From the cell containing the given text, extract its center point as [x, y] coordinate. 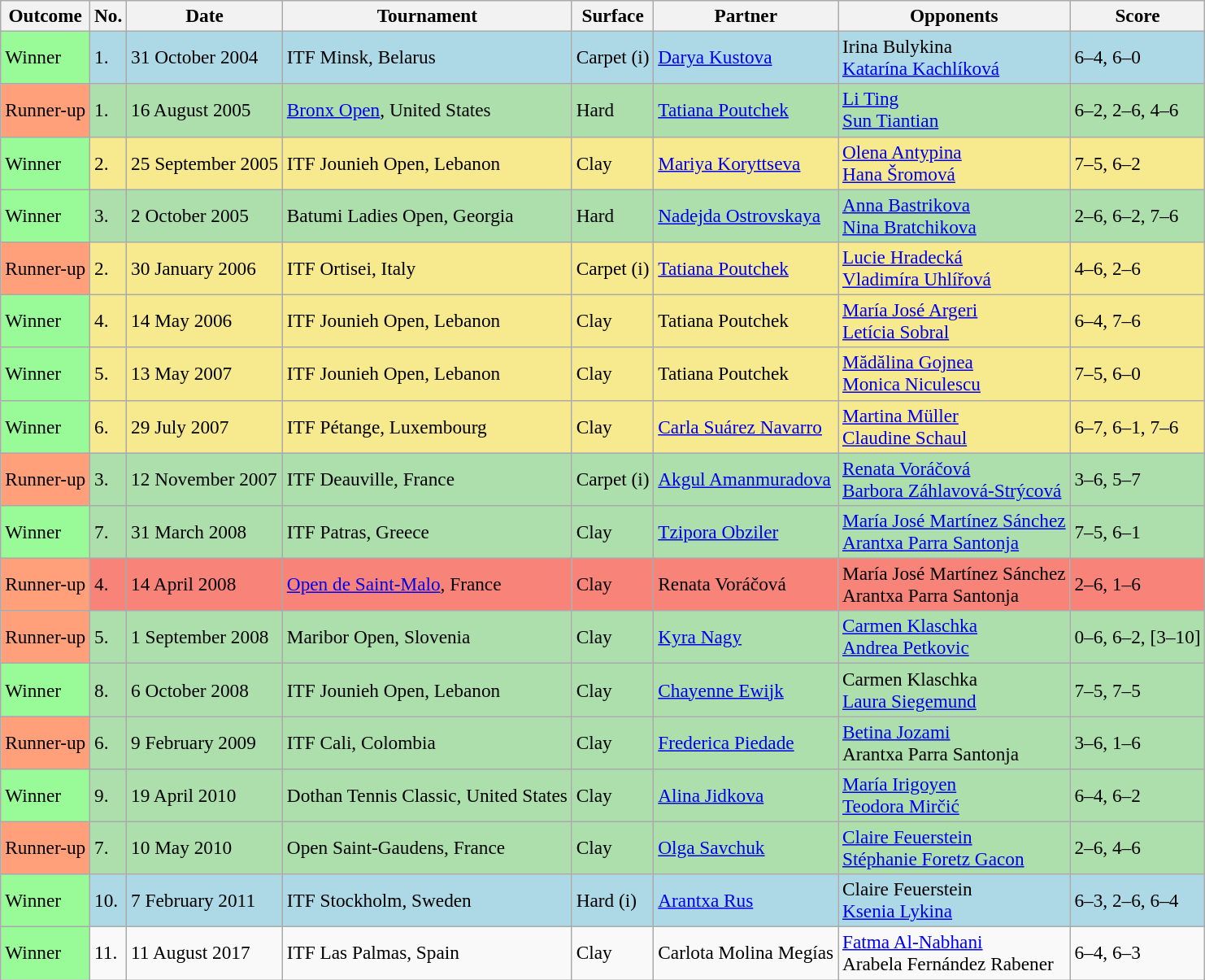
Dothan Tennis Classic, United States [427, 795]
Lucie Hradecká Vladimíra Uhlířová [955, 268]
ITF Pétange, Luxembourg [427, 426]
Fatma Al-Nabhani Arabela Fernández Rabener [955, 953]
ITF Cali, Colombia [427, 742]
ITF Patras, Greece [427, 532]
31 March 2008 [205, 532]
7–5, 6–2 [1138, 163]
7–5, 6–0 [1138, 374]
12 November 2007 [205, 478]
Akgul Amanmuradova [746, 478]
ITF Minsk, Belarus [427, 57]
Carla Suárez Navarro [746, 426]
30 January 2006 [205, 268]
7 February 2011 [205, 901]
6–4, 7–6 [1138, 320]
Opponents [955, 15]
6–4, 6–3 [1138, 953]
8. [109, 690]
Claire Feuerstein Stéphanie Foretz Gacon [955, 847]
25 September 2005 [205, 163]
Surface [613, 15]
Martina Müller Claudine Schaul [955, 426]
9. [109, 795]
ITF Las Palmas, Spain [427, 953]
Bronx Open, United States [427, 111]
Li Ting Sun Tiantian [955, 111]
Claire Feuerstein Ksenia Lykina [955, 901]
14 May 2006 [205, 320]
Hard (i) [613, 901]
11. [109, 953]
Partner [746, 15]
Alina Jidkova [746, 795]
Betina Jozami Arantxa Parra Santonja [955, 742]
Irina Bulykina Katarína Kachlíková [955, 57]
6–4, 6–2 [1138, 795]
9 February 2009 [205, 742]
6–7, 6–1, 7–6 [1138, 426]
Outcome [46, 15]
Renata Voráčová [746, 584]
0–6, 6–2, [3–10] [1138, 638]
Mariya Koryttseva [746, 163]
Darya Kustova [746, 57]
6–3, 2–6, 6–4 [1138, 901]
ITF Stockholm, Sweden [427, 901]
2–6, 6–2, 7–6 [1138, 215]
7–5, 7–5 [1138, 690]
29 July 2007 [205, 426]
Tournament [427, 15]
ITF Ortisei, Italy [427, 268]
2–6, 1–6 [1138, 584]
Carmen Klaschka Laura Siegemund [955, 690]
Renata Voráčová Barbora Záhlavová-Strýcová [955, 478]
Score [1138, 15]
Chayenne Ewijk [746, 690]
Tzipora Obziler [746, 532]
Date [205, 15]
10 May 2010 [205, 847]
Batumi Ladies Open, Georgia [427, 215]
ITF Deauville, France [427, 478]
1 September 2008 [205, 638]
3–6, 1–6 [1138, 742]
14 April 2008 [205, 584]
3–6, 5–7 [1138, 478]
Carlota Molina Megías [746, 953]
Frederica Piedade [746, 742]
María Irigoyen Teodora Mirčić [955, 795]
6 October 2008 [205, 690]
31 October 2004 [205, 57]
Nadejda Ostrovskaya [746, 215]
Olga Savchuk [746, 847]
Open Saint-Gaudens, France [427, 847]
10. [109, 901]
Mădălina Gojnea Monica Niculescu [955, 374]
6–2, 2–6, 4–6 [1138, 111]
No. [109, 15]
Maribor Open, Slovenia [427, 638]
Arantxa Rus [746, 901]
16 August 2005 [205, 111]
2–6, 4–6 [1138, 847]
Open de Saint-Malo, France [427, 584]
Olena Antypina Hana Šromová [955, 163]
6–4, 6–0 [1138, 57]
Kyra Nagy [746, 638]
19 April 2010 [205, 795]
2 October 2005 [205, 215]
4–6, 2–6 [1138, 268]
7–5, 6–1 [1138, 532]
13 May 2007 [205, 374]
María José Argeri Letícia Sobral [955, 320]
11 August 2017 [205, 953]
Carmen Klaschka Andrea Petkovic [955, 638]
Anna Bastrikova Nina Bratchikova [955, 215]
